Scan for the cell matching the given text and deliver its (X, Y) coordinate at center. 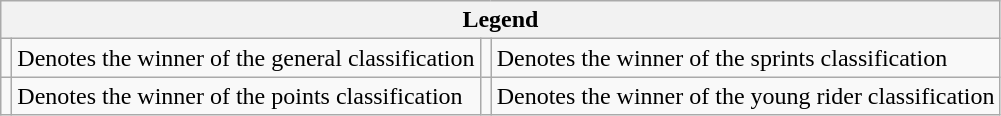
Denotes the winner of the general classification (246, 58)
Legend (500, 20)
Denotes the winner of the sprints classification (746, 58)
Denotes the winner of the young rider classification (746, 96)
Denotes the winner of the points classification (246, 96)
